Search for the cell housing the specified text and yield its (x, y) center coordinate. 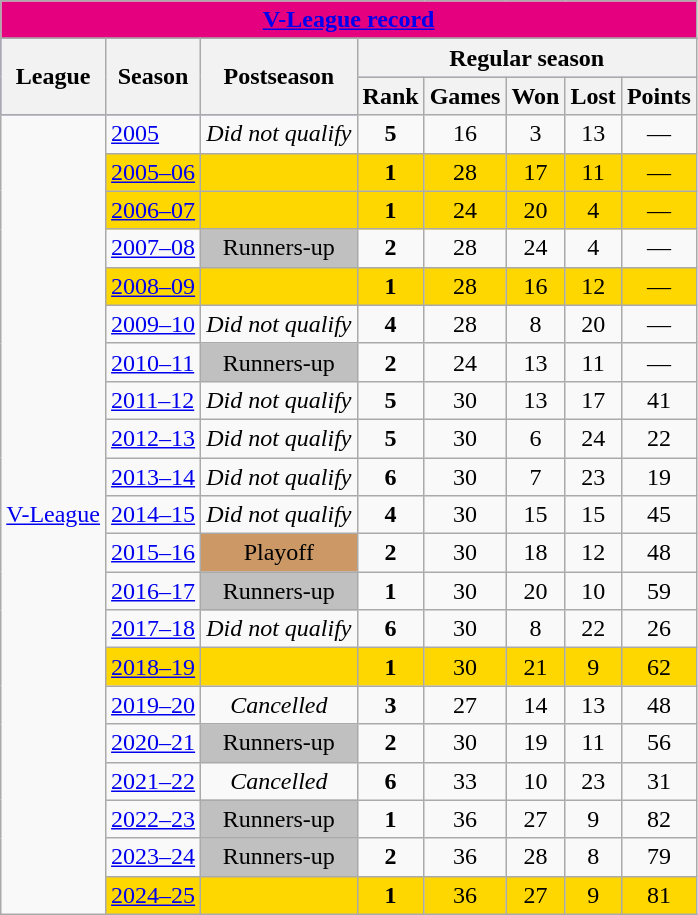
V-League (54, 514)
Postseason (279, 77)
2013–14 (154, 477)
2017–18 (154, 629)
2021–22 (154, 781)
Lost (593, 96)
82 (658, 819)
Regular season (526, 58)
2016–17 (154, 591)
33 (465, 781)
2006–07 (154, 210)
21 (536, 667)
2010–11 (154, 362)
2011–12 (154, 400)
2024–25 (154, 895)
Games (465, 96)
41 (658, 400)
81 (658, 895)
31 (658, 781)
2007–08 (154, 248)
Playoff (279, 553)
2009–10 (154, 324)
79 (658, 857)
62 (658, 667)
Won (536, 96)
2023–24 (154, 857)
18 (536, 553)
Rank (390, 96)
2014–15 (154, 515)
2020–21 (154, 743)
2015–16 (154, 553)
45 (658, 515)
2012–13 (154, 438)
2018–19 (154, 667)
2019–20 (154, 705)
Season (154, 77)
V-League record (349, 20)
14 (536, 705)
2022–23 (154, 819)
26 (658, 629)
Points (658, 96)
League (54, 77)
7 (536, 477)
2005–06 (154, 172)
2005 (154, 134)
56 (658, 743)
2008–09 (154, 286)
59 (658, 591)
